Locate the cell with the specified text and output its [x, y] center coordinate. 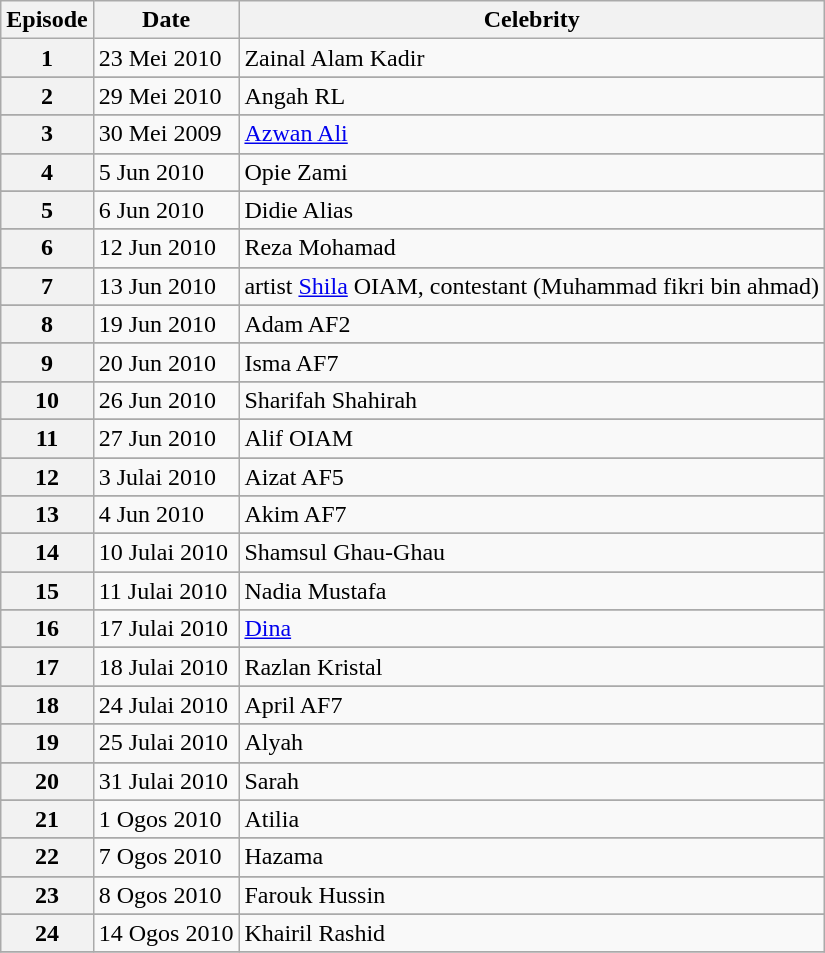
Sharifah Shahirah [532, 400]
17 [47, 667]
4 Jun 2010 [166, 515]
18 Julai 2010 [166, 667]
Reza Mohamad [532, 248]
10 [47, 400]
Hazama [532, 857]
Razlan Kristal [532, 667]
5 Jun 2010 [166, 172]
1 Ogos 2010 [166, 819]
Date [166, 20]
Sarah [532, 781]
29 Mei 2010 [166, 96]
12 [47, 477]
artist Shila OIAM, contestant (Muhammad fikri bin ahmad) [532, 286]
Didie Alias [532, 210]
11 [47, 438]
3 Julai 2010 [166, 477]
8 Ogos 2010 [166, 895]
Celebrity [532, 20]
16 [47, 629]
24 [47, 933]
2 [47, 96]
Isma AF7 [532, 362]
Khairil Rashid [532, 933]
22 [47, 857]
Dina [532, 629]
23 [47, 895]
Episode [47, 20]
Adam AF2 [532, 324]
Opie Zami [532, 172]
8 [47, 324]
20 [47, 781]
Shamsul Ghau-Ghau [532, 553]
31 Julai 2010 [166, 781]
24 Julai 2010 [166, 705]
14 [47, 553]
26 Jun 2010 [166, 400]
7 Ogos 2010 [166, 857]
14 Ogos 2010 [166, 933]
17 Julai 2010 [166, 629]
9 [47, 362]
25 Julai 2010 [166, 743]
Azwan Ali [532, 134]
7 [47, 286]
Nadia Mustafa [532, 591]
Akim AF7 [532, 515]
Farouk Hussin [532, 895]
12 Jun 2010 [166, 248]
1 [47, 58]
21 [47, 819]
18 [47, 705]
Alyah [532, 743]
13 [47, 515]
6 [47, 248]
Alif OIAM [532, 438]
20 Jun 2010 [166, 362]
30 Mei 2009 [166, 134]
3 [47, 134]
5 [47, 210]
15 [47, 591]
Zainal Alam Kadir [532, 58]
13 Jun 2010 [166, 286]
Atilia [532, 819]
6 Jun 2010 [166, 210]
April AF7 [532, 705]
Aizat AF5 [532, 477]
Angah RL [532, 96]
19 Jun 2010 [166, 324]
19 [47, 743]
23 Mei 2010 [166, 58]
4 [47, 172]
27 Jun 2010 [166, 438]
10 Julai 2010 [166, 553]
11 Julai 2010 [166, 591]
